Output the (x, y) coordinate of the center of the cell containing the given text.  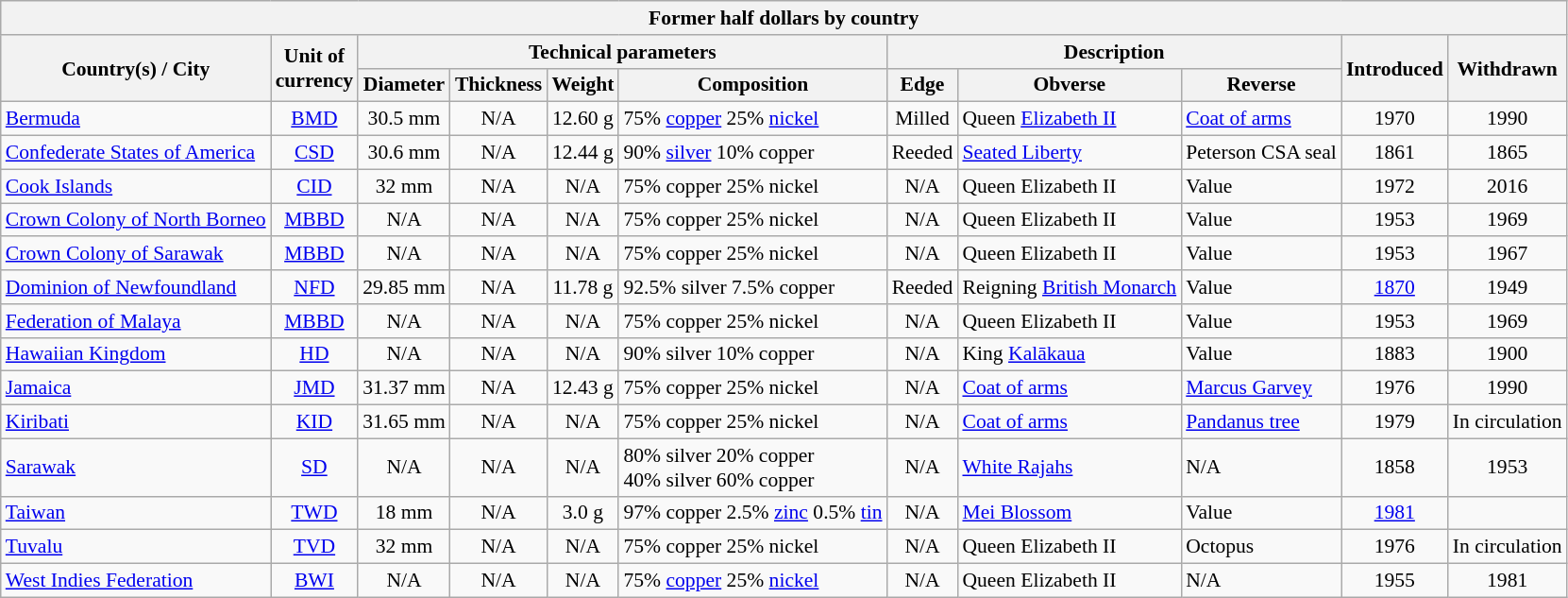
12.43 g (582, 388)
West Indies Federation (136, 581)
1979 (1395, 422)
Composition (752, 85)
1972 (1395, 186)
Technical parameters (622, 52)
JMD (314, 388)
KID (314, 422)
Kiribati (136, 422)
1858 (1395, 467)
Taiwan (136, 513)
31.37 mm (404, 388)
HD (314, 354)
Dominion of Newfoundland (136, 287)
1967 (1508, 254)
12.44 g (582, 153)
Cook Islands (136, 186)
29.85 mm (404, 287)
Diameter (404, 85)
Mei Blossom (1069, 513)
TWD (314, 513)
Crown Colony of Sarawak (136, 254)
1949 (1508, 287)
King Kalākaua (1069, 354)
BMD (314, 119)
Seated Liberty (1069, 153)
1861 (1395, 153)
Jamaica (136, 388)
SD (314, 467)
1865 (1508, 153)
30.5 mm (404, 119)
Hawaiian Kingdom (136, 354)
White Rajahs (1069, 467)
Edge (923, 85)
Description (1114, 52)
92.5% silver 7.5% copper (752, 287)
Country(s) / City (136, 68)
Withdrawn (1508, 68)
Unit of currency (314, 68)
12.60 g (582, 119)
NFD (314, 287)
Federation of Malaya (136, 321)
1955 (1395, 581)
Former half dollars by country (784, 18)
Introduced (1395, 68)
Sarawak (136, 467)
CID (314, 186)
3.0 g (582, 513)
1900 (1508, 354)
Weight (582, 85)
Crown Colony of North Borneo (136, 220)
TVD (314, 547)
1883 (1395, 354)
Thickness (498, 85)
31.65 mm (404, 422)
Pandanus tree (1261, 422)
80% silver 20% copper 40% silver 60% copper (752, 467)
Tuvalu (136, 547)
2016 (1508, 186)
Peterson CSA seal (1261, 153)
CSD (314, 153)
Obverse (1069, 85)
Milled (923, 119)
Marcus Garvey (1261, 388)
1970 (1395, 119)
Bermuda (136, 119)
1870 (1395, 287)
11.78 g (582, 287)
Confederate States of America (136, 153)
97% copper 2.5% zinc 0.5% tin (752, 513)
Reverse (1261, 85)
Reigning British Monarch (1069, 287)
30.6 mm (404, 153)
Octopus (1261, 547)
18 mm (404, 513)
BWI (314, 581)
